Return the (x, y) coordinate for the center point of the cell that contains the specified text.  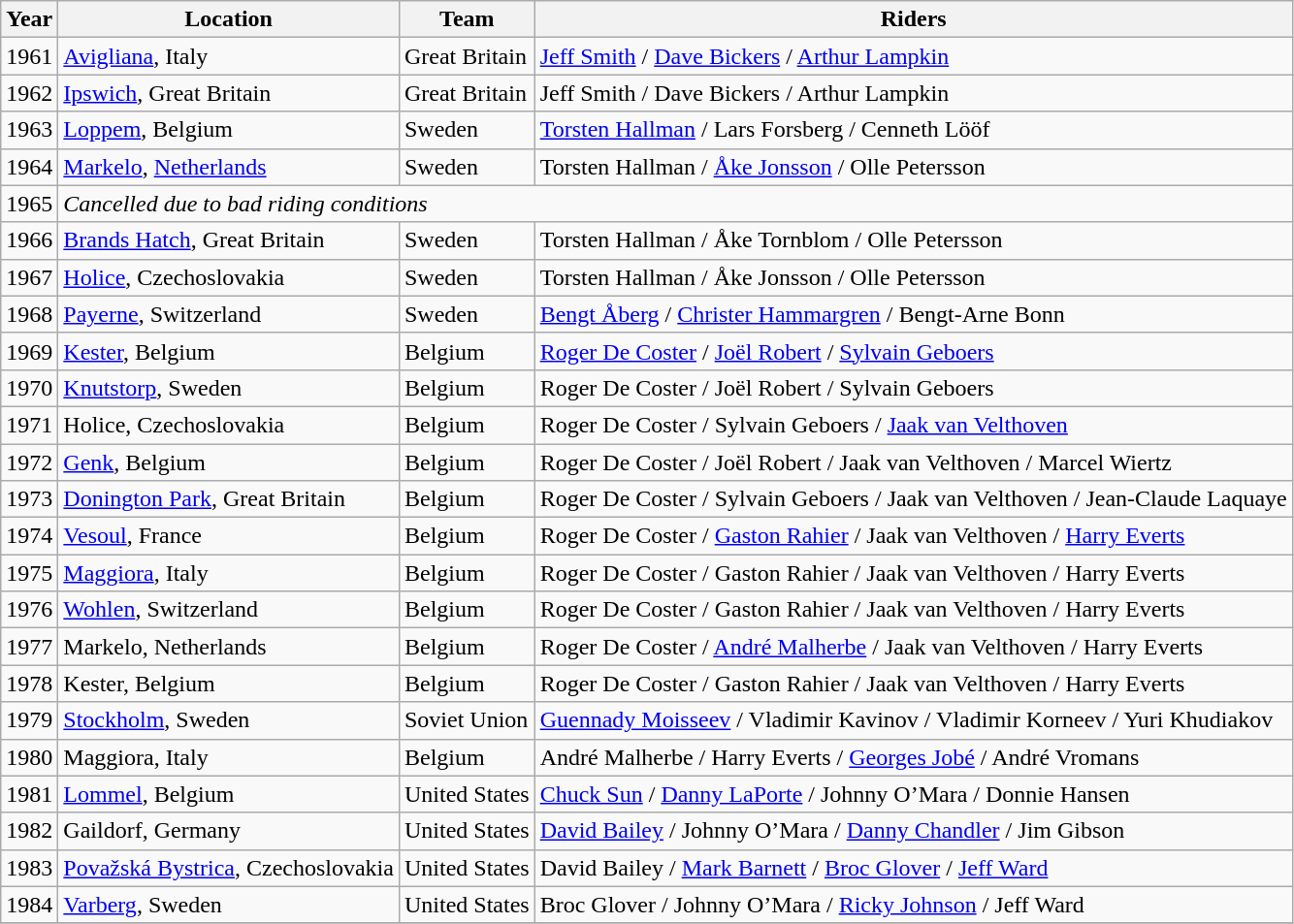
Soviet Union (467, 720)
Broc Glover / Johnny O’Mara / Ricky Johnson / Jeff Ward (914, 905)
Team (467, 19)
1977 (29, 647)
Gaildorf, Germany (229, 831)
Knutstorp, Sweden (229, 388)
Torsten Hallman / Åke Tornblom / Olle Petersson (914, 240)
Guennady Moisseev / Vladimir Kavinov / Vladimir Korneev / Yuri Khudiakov (914, 720)
1967 (29, 277)
1978 (29, 684)
1971 (29, 425)
Varberg, Sweden (229, 905)
Lommel, Belgium (229, 794)
Považská Bystrica, Czechoslovakia (229, 868)
1973 (29, 499)
Wohlen, Switzerland (229, 610)
Donington Park, Great Britain (229, 499)
Genk, Belgium (229, 462)
Roger De Coster / Sylvain Geboers / Jaak van Velthoven (914, 425)
Torsten Hallman / Lars Forsberg / Cenneth Lööf (914, 130)
1968 (29, 314)
Roger De Coster / André Malherbe / Jaak van Velthoven / Harry Everts (914, 647)
Brands Hatch, Great Britain (229, 240)
Cancelled due to bad riding conditions (675, 204)
Stockholm, Sweden (229, 720)
Roger De Coster / Joël Robert / Jaak van Velthoven / Marcel Wiertz (914, 462)
1966 (29, 240)
André Malherbe / Harry Everts / Georges Jobé / André Vromans (914, 757)
1964 (29, 167)
1979 (29, 720)
1963 (29, 130)
Location (229, 19)
Ipswich, Great Britain (229, 93)
Vesoul, France (229, 536)
Riders (914, 19)
David Bailey / Mark Barnett / Broc Glover / Jeff Ward (914, 868)
1981 (29, 794)
1980 (29, 757)
1965 (29, 204)
1975 (29, 573)
1969 (29, 351)
1961 (29, 56)
1984 (29, 905)
Year (29, 19)
1970 (29, 388)
1983 (29, 868)
Bengt Åberg / Christer Hammargren / Bengt-Arne Bonn (914, 314)
Payerne, Switzerland (229, 314)
1974 (29, 536)
1982 (29, 831)
Chuck Sun / Danny LaPorte / Johnny O’Mara / Donnie Hansen (914, 794)
1976 (29, 610)
1962 (29, 93)
Avigliana, Italy (229, 56)
Loppem, Belgium (229, 130)
David Bailey / Johnny O’Mara / Danny Chandler / Jim Gibson (914, 831)
Roger De Coster / Sylvain Geboers / Jaak van Velthoven / Jean-Claude Laquaye (914, 499)
1972 (29, 462)
